Find where the given text appears and provide that cell's center as [x, y] coordinate. 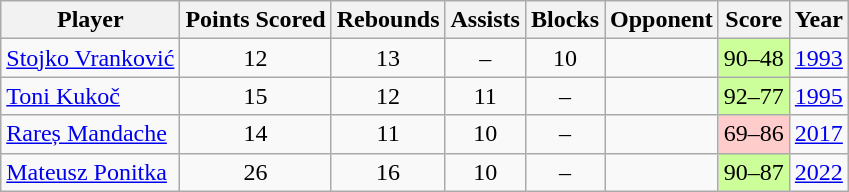
14 [256, 134]
Rareș Mandache [90, 134]
Toni Kukoč [90, 96]
2022 [818, 172]
1993 [818, 58]
Score [754, 20]
13 [388, 58]
Mateusz Ponitka [90, 172]
Year [818, 20]
Blocks [564, 20]
Opponent [661, 20]
69–86 [754, 134]
Stojko Vranković [90, 58]
92–77 [754, 96]
Points Scored [256, 20]
26 [256, 172]
Player [90, 20]
Rebounds [388, 20]
15 [256, 96]
Assists [485, 20]
2017 [818, 134]
16 [388, 172]
90–87 [754, 172]
1995 [818, 96]
90–48 [754, 58]
